Extract the [X, Y] coordinate from the center of the cell holding the provided text.  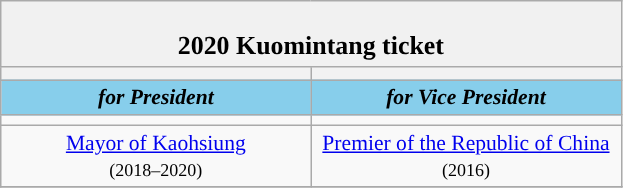
2020 Kuomintang ticket [311, 34]
for Vice President [466, 98]
Premier of the Republic of China(2016) [466, 156]
for President [156, 98]
Mayor of Kaohsiung(2018–2020) [156, 156]
